Pinpoint the cell where the given text exists, returning its (X, Y) midpoint coordinate. 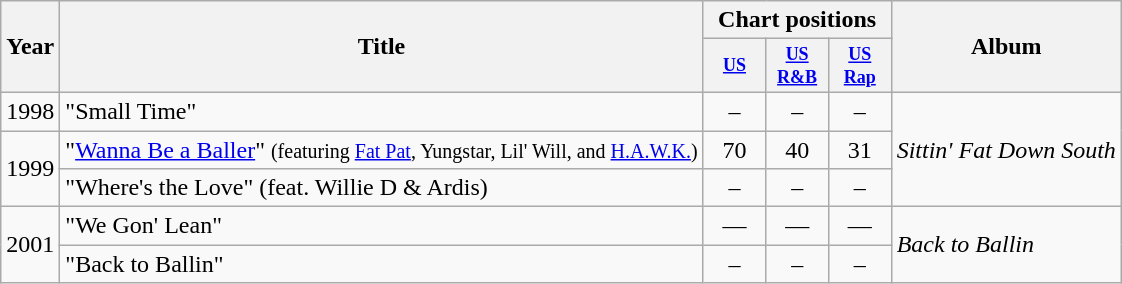
"We Gon' Lean" (382, 226)
US Rap (860, 66)
2001 (30, 245)
1998 (30, 111)
US R&B (798, 66)
1999 (30, 169)
Album (1006, 47)
31 (860, 150)
US (734, 66)
"Wanna Be a Baller" (featuring Fat Pat, Yungstar, Lil' Will, and H.A.W.K.) (382, 150)
Year (30, 47)
"Small Time" (382, 111)
Sittin' Fat Down South (1006, 149)
Chart positions (797, 20)
70 (734, 150)
"Back to Ballin" (382, 264)
Back to Ballin (1006, 245)
40 (798, 150)
"Where's the Love" (feat. Willie D & Ardis) (382, 188)
Title (382, 47)
